For the text-containing cell, return its midpoint in [x, y] coordinate format. 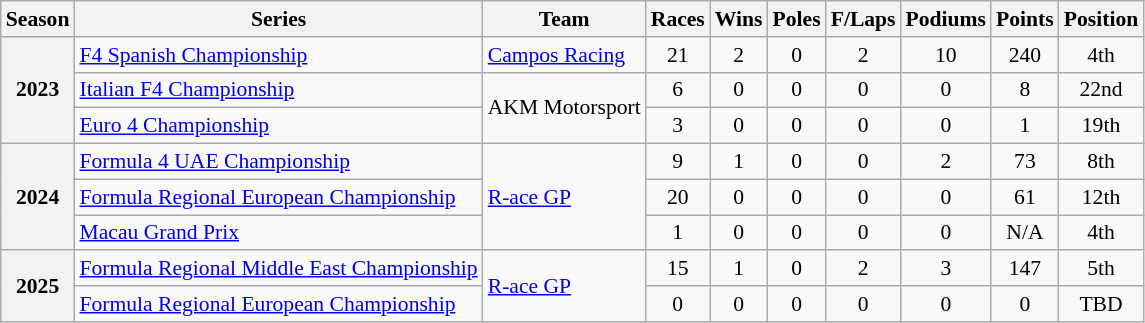
Points [1025, 19]
AKM Motorsport [564, 108]
TBD [1101, 304]
F4 Spanish Championship [278, 55]
Team [564, 19]
8 [1025, 90]
Series [278, 19]
10 [946, 55]
22nd [1101, 90]
Poles [797, 19]
2025 [38, 286]
12th [1101, 197]
F/Laps [864, 19]
Podiums [946, 19]
Campos Racing [564, 55]
21 [678, 55]
Italian F4 Championship [278, 90]
N/A [1025, 233]
Position [1101, 19]
147 [1025, 269]
Euro 4 Championship [278, 126]
Formula Regional Middle East Championship [278, 269]
Season [38, 19]
8th [1101, 162]
6 [678, 90]
Races [678, 19]
Wins [739, 19]
240 [1025, 55]
15 [678, 269]
Macau Grand Prix [278, 233]
61 [1025, 197]
2023 [38, 90]
9 [678, 162]
20 [678, 197]
5th [1101, 269]
2024 [38, 198]
73 [1025, 162]
Formula 4 UAE Championship [278, 162]
19th [1101, 126]
